Determine the [X, Y] coordinate at the center of the cell enclosing the given text.  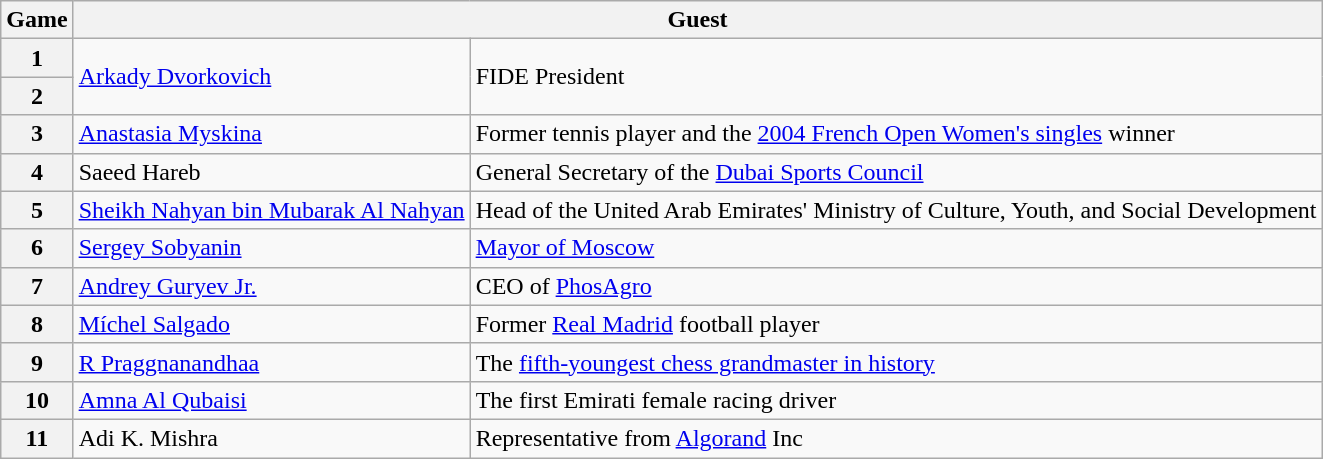
Former Real Madrid football player [896, 324]
General Secretary of the Dubai Sports Council [896, 172]
1 [37, 58]
Head of the United Arab Emirates' Ministry of Culture, Youth, and Social Development [896, 210]
11 [37, 438]
Mayor of Moscow [896, 248]
The fifth-youngest chess grandmaster in history [896, 362]
2 [37, 96]
Anastasia Myskina [272, 134]
Andrey Guryev Jr. [272, 286]
Game [37, 20]
Representative from Algorand Inc [896, 438]
9 [37, 362]
Míchel Salgado [272, 324]
CEO of PhosAgro [896, 286]
7 [37, 286]
R Praggnanandhaa [272, 362]
Saeed Hareb [272, 172]
Sheikh Nahyan bin Mubarak Al Nahyan [272, 210]
Amna Al Qubaisi [272, 400]
4 [37, 172]
Sergey Sobyanin [272, 248]
The first Emirati female racing driver [896, 400]
Adi K. Mishra [272, 438]
3 [37, 134]
5 [37, 210]
8 [37, 324]
Guest [698, 20]
Arkady Dvorkovich [272, 77]
Former tennis player and the 2004 French Open Women's singles winner [896, 134]
6 [37, 248]
10 [37, 400]
FIDE President [896, 77]
